Extract the (X, Y) coordinate from the center of the cell holding the provided text.  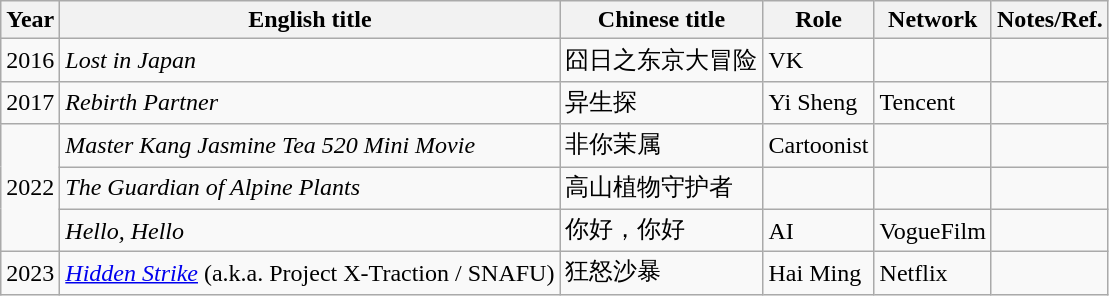
Notes/Ref. (1050, 20)
2022 (30, 188)
Network (932, 20)
Netflix (932, 274)
English title (310, 20)
Year (30, 20)
狂怒沙暴 (662, 274)
非你茉属 (662, 146)
Role (818, 20)
AI (818, 230)
Lost in Japan (310, 60)
2017 (30, 102)
The Guardian of Alpine Plants (310, 188)
Master Kang Jasmine Tea 520 Mini Movie (310, 146)
囧日之东京大冒险 (662, 60)
VK (818, 60)
你好，你好 (662, 230)
Rebirth Partner (310, 102)
Cartoonist (818, 146)
Hidden Strike (a.k.a. Project X-Traction / SNAFU) (310, 274)
Yi Sheng (818, 102)
2016 (30, 60)
异生探 (662, 102)
2023 (30, 274)
Tencent (932, 102)
Chinese title (662, 20)
Hello, Hello (310, 230)
高山植物守护者 (662, 188)
Hai Ming (818, 274)
VogueFilm (932, 230)
